Determine the (x, y) coordinate at the center of the cell enclosing the given text.  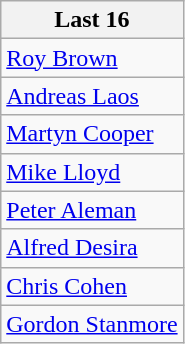
Chris Cohen (92, 286)
Peter Aleman (92, 210)
Alfred Desira (92, 248)
Gordon Stanmore (92, 324)
Martyn Cooper (92, 134)
Mike Lloyd (92, 172)
Andreas Laos (92, 96)
Roy Brown (92, 58)
Last 16 (92, 20)
